Pinpoint the cell where the given text exists, returning its (x, y) midpoint coordinate. 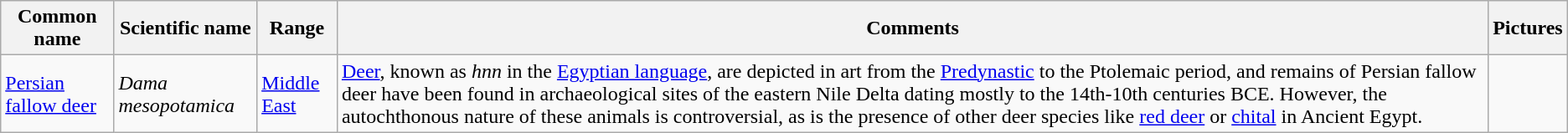
Scientific name (186, 28)
Range (297, 28)
Comments (912, 28)
Persian fallow deer (57, 94)
Middle East (297, 94)
Common name (57, 28)
Dama mesopotamica (186, 94)
Pictures (1528, 28)
